Extract the [X, Y] coordinate from the center of the cell holding the provided text.  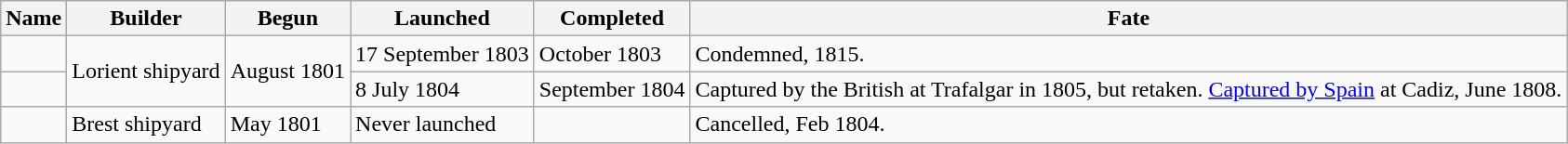
Never launched [443, 124]
Begun [287, 19]
May 1801 [287, 124]
Condemned, 1815. [1129, 54]
Builder [146, 19]
Brest shipyard [146, 124]
Cancelled, Feb 1804. [1129, 124]
October 1803 [612, 54]
Fate [1129, 19]
September 1804 [612, 89]
Name [33, 19]
Captured by the British at Trafalgar in 1805, but retaken. Captured by Spain at Cadiz, June 1808. [1129, 89]
August 1801 [287, 72]
Lorient shipyard [146, 72]
17 September 1803 [443, 54]
Completed [612, 19]
Launched [443, 19]
8 July 1804 [443, 89]
